Extract the (X, Y) coordinate from the center of the cell holding the provided text.  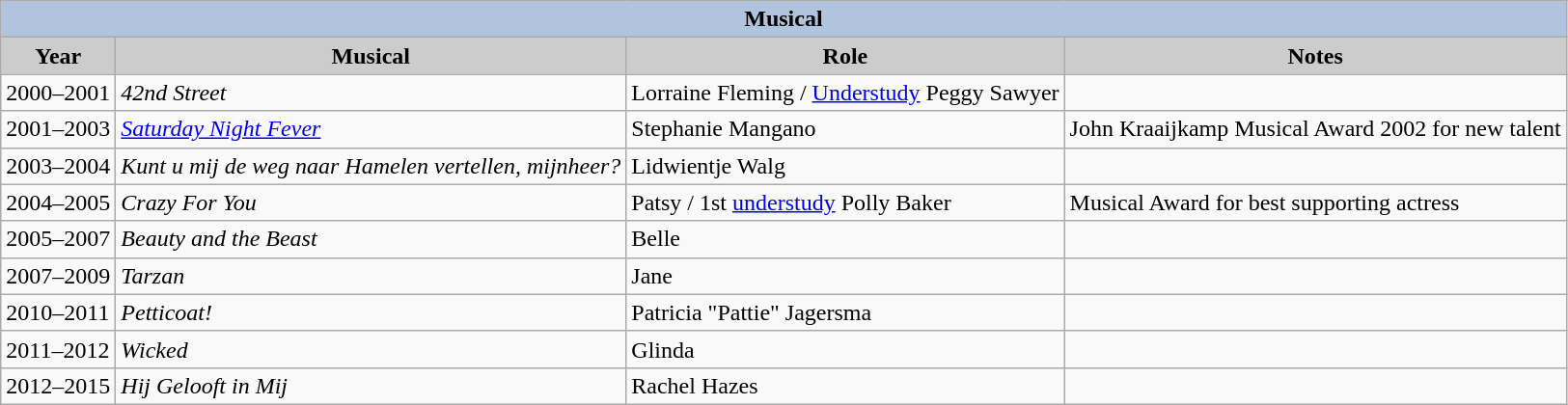
Saturday Night Fever (371, 129)
2000–2001 (58, 93)
Kunt u mij de weg naar Hamelen vertellen, mijnheer? (371, 166)
2010–2011 (58, 312)
Stephanie Mangano (845, 129)
Patsy / 1st understudy Polly Baker (845, 202)
2003–2004 (58, 166)
Notes (1315, 56)
Year (58, 56)
Musical Award for best supporting actress (1315, 202)
Lorraine Fleming / Understudy Peggy Sawyer (845, 93)
2011–2012 (58, 349)
Patricia "Pattie" Jagersma (845, 312)
Jane (845, 276)
Wicked (371, 349)
Role (845, 56)
Hij Gelooft in Mij (371, 386)
2001–2003 (58, 129)
Petticoat! (371, 312)
2004–2005 (58, 202)
John Kraaijkamp Musical Award 2002 for new talent (1315, 129)
Lidwientje Walg (845, 166)
2012–2015 (58, 386)
42nd Street (371, 93)
Beauty and the Beast (371, 239)
Glinda (845, 349)
2005–2007 (58, 239)
Crazy For You (371, 202)
Rachel Hazes (845, 386)
2007–2009 (58, 276)
Tarzan (371, 276)
Belle (845, 239)
